Extract the [X, Y] coordinate from the center of the cell holding the provided text.  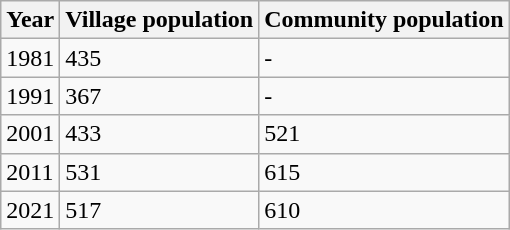
433 [160, 134]
Community population [384, 20]
615 [384, 172]
367 [160, 96]
517 [160, 210]
2001 [30, 134]
531 [160, 172]
Village population [160, 20]
610 [384, 210]
1991 [30, 96]
Year [30, 20]
1981 [30, 58]
521 [384, 134]
435 [160, 58]
2021 [30, 210]
2011 [30, 172]
